Capture the cell that displays the provided text and extract its (x, y) central coordinate. 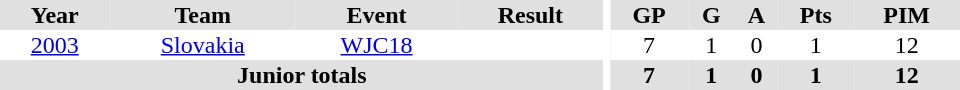
2003 (54, 45)
PIM (906, 15)
Slovakia (202, 45)
GP (649, 15)
Event (376, 15)
Pts (816, 15)
Year (54, 15)
Team (202, 15)
A (757, 15)
WJC18 (376, 45)
Result (530, 15)
G (712, 15)
Junior totals (302, 75)
